For the text-containing cell, return its midpoint in [x, y] coordinate format. 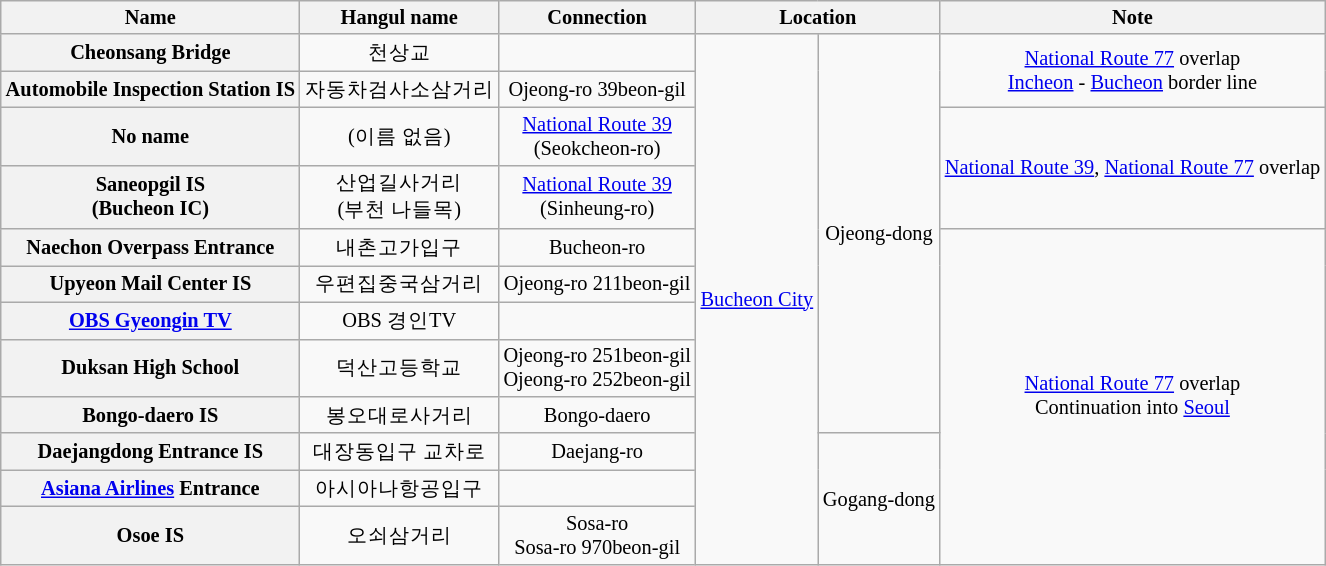
내촌고가입구 [400, 248]
National Route 39(Seokcheon-ro) [598, 136]
National Route 39(Sinheung-ro) [598, 197]
Ojeong-ro 211beon-gil [598, 284]
Ojeong-ro 39beon-gil [598, 90]
Ojeong-ro 251beon-gilOjeong-ro 252beon-gil [598, 368]
No name [150, 136]
(이름 없음) [400, 136]
대장동입구 교차로 [400, 452]
Naechon Overpass Entrance [150, 248]
덕산고등학교 [400, 368]
Asiana Airlines Entrance [150, 488]
Bongo-daero IS [150, 414]
산업길사거리(부천 나들목) [400, 197]
자동차검사소삼거리 [400, 90]
아시아나항공입구 [400, 488]
Saneopgil IS(Bucheon IC) [150, 197]
OBS Gyeongin TV [150, 320]
Upyeon Mail Center IS [150, 284]
우편집중국삼거리 [400, 284]
Connection [598, 17]
National Route 77 overlapContinuation into Seoul [1132, 396]
Ojeong-dong [879, 234]
Location [818, 17]
Duksan High School [150, 368]
봉오대로사거리 [400, 414]
OBS 경인TV [400, 320]
Osoe IS [150, 535]
Note [1132, 17]
National Route 39, National Route 77 overlap [1132, 168]
Daejangdong Entrance IS [150, 452]
Automobile Inspection Station IS [150, 90]
Cheonsang Bridge [150, 52]
Hangul name [400, 17]
Bucheon-ro [598, 248]
오쇠삼거리 [400, 535]
National Route 77 overlapIncheon - Bucheon border line [1132, 70]
Daejang-ro [598, 452]
Sosa-roSosa-ro 970beon-gil [598, 535]
Bongo-daero [598, 414]
Bucheon City [757, 299]
Gogang-dong [879, 498]
천상교 [400, 52]
Name [150, 17]
